Pinpoint the cell where the given text exists, returning its [x, y] midpoint coordinate. 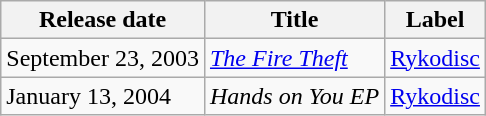
Hands on You EP [294, 96]
The Fire Theft [294, 58]
September 23, 2003 [103, 58]
January 13, 2004 [103, 96]
Title [294, 20]
Release date [103, 20]
Label [436, 20]
